Identify which cell holds the provided text, then report its [x, y] central coordinate. 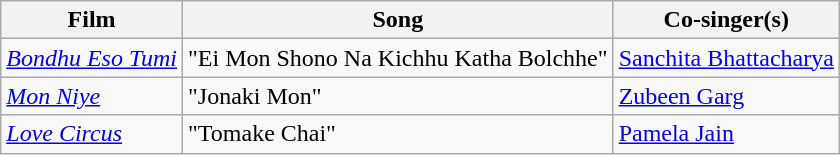
"Jonaki Mon" [398, 96]
"Ei Mon Shono Na Kichhu Katha Bolchhe" [398, 58]
Mon Niye [92, 96]
"Tomake Chai" [398, 134]
Zubeen Garg [726, 96]
Sanchita Bhattacharya [726, 58]
Bondhu Eso Tumi [92, 58]
Love Circus [92, 134]
Film [92, 20]
Pamela Jain [726, 134]
Song [398, 20]
Co-singer(s) [726, 20]
